Search for the cell housing the specified text and yield its [x, y] center coordinate. 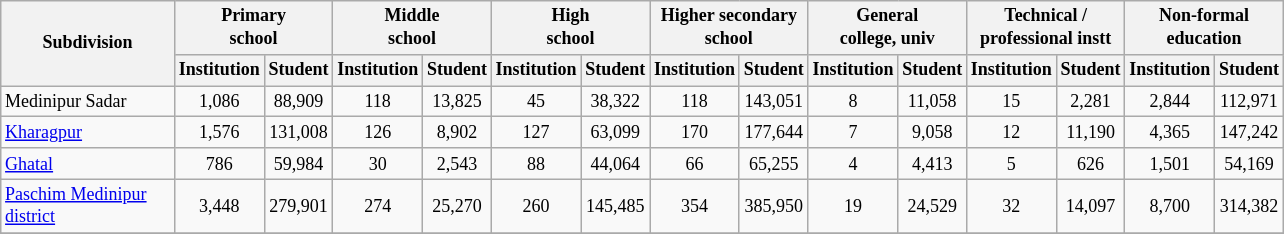
12 [1011, 132]
54,169 [1250, 164]
4 [853, 164]
25,270 [458, 206]
11,058 [932, 102]
Technical /professional instt [1045, 28]
260 [536, 206]
38,322 [616, 102]
63,099 [616, 132]
Generalcollege, univ [887, 28]
59,984 [298, 164]
7 [853, 132]
147,242 [1250, 132]
177,644 [774, 132]
274 [378, 206]
Non-formaleducation [1204, 28]
11,190 [1090, 132]
112,971 [1250, 102]
145,485 [616, 206]
2,281 [1090, 102]
5 [1011, 164]
Subdivision [88, 44]
131,008 [298, 132]
66 [695, 164]
32 [1011, 206]
4,413 [932, 164]
Paschim Medinipur district [88, 206]
88,909 [298, 102]
786 [219, 164]
3,448 [219, 206]
19 [853, 206]
65,255 [774, 164]
Kharagpur [88, 132]
2,844 [1170, 102]
Medinipur Sadar [88, 102]
8 [853, 102]
88 [536, 164]
8,700 [1170, 206]
Higher secondaryschool [729, 28]
1,086 [219, 102]
626 [1090, 164]
30 [378, 164]
44,064 [616, 164]
385,950 [774, 206]
2,543 [458, 164]
314,382 [1250, 206]
14,097 [1090, 206]
279,901 [298, 206]
354 [695, 206]
24,529 [932, 206]
127 [536, 132]
45 [536, 102]
15 [1011, 102]
Middleschool [412, 28]
1,576 [219, 132]
Primaryschool [253, 28]
143,051 [774, 102]
9,058 [932, 132]
126 [378, 132]
Ghatal [88, 164]
1,501 [1170, 164]
13,825 [458, 102]
8,902 [458, 132]
4,365 [1170, 132]
Highschool [570, 28]
170 [695, 132]
